Output the (X, Y) coordinate of the center of the cell containing the given text.  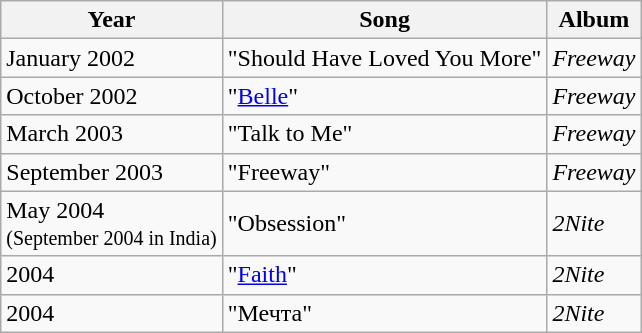
"Мечта" (384, 313)
October 2002 (112, 96)
September 2003 (112, 172)
"Faith" (384, 275)
May 2004(September 2004 in India) (112, 224)
"Should Have Loved You More" (384, 58)
Album (594, 20)
"Obsession" (384, 224)
March 2003 (112, 134)
"Belle" (384, 96)
"Freeway" (384, 172)
Song (384, 20)
January 2002 (112, 58)
"Talk to Me" (384, 134)
Year (112, 20)
